Identify which cell holds the provided text, then report its [X, Y] central coordinate. 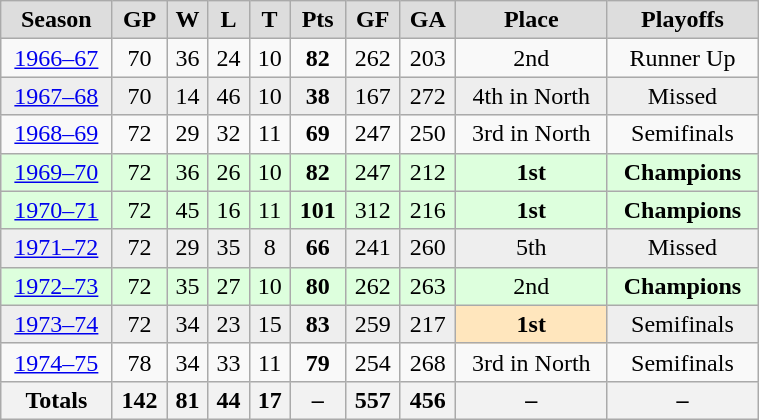
1967–68 [56, 96]
32 [228, 134]
14 [188, 96]
24 [228, 58]
1972–73 [56, 286]
1966–67 [56, 58]
15 [270, 324]
4th in North [531, 96]
216 [428, 210]
1973–74 [56, 324]
69 [318, 134]
250 [428, 134]
1974–75 [56, 362]
Pts [318, 20]
GP [140, 20]
557 [372, 400]
1969–70 [56, 172]
27 [228, 286]
45 [188, 210]
33 [228, 362]
83 [318, 324]
268 [428, 362]
W [188, 20]
5th [531, 248]
Season [56, 20]
Totals [56, 400]
16 [228, 210]
203 [428, 58]
66 [318, 248]
Place [531, 20]
260 [428, 248]
44 [228, 400]
263 [428, 286]
GF [372, 20]
142 [140, 400]
GA [428, 20]
23 [228, 324]
8 [270, 248]
80 [318, 286]
217 [428, 324]
26 [228, 172]
1968–69 [56, 134]
79 [318, 362]
Runner Up [682, 58]
101 [318, 210]
1971–72 [56, 248]
L [228, 20]
241 [372, 248]
T [270, 20]
272 [428, 96]
81 [188, 400]
259 [372, 324]
78 [140, 362]
38 [318, 96]
167 [372, 96]
312 [372, 210]
212 [428, 172]
456 [428, 400]
Playoffs [682, 20]
254 [372, 362]
17 [270, 400]
1970–71 [56, 210]
46 [228, 96]
